Capture the cell that displays the provided text and extract its (X, Y) central coordinate. 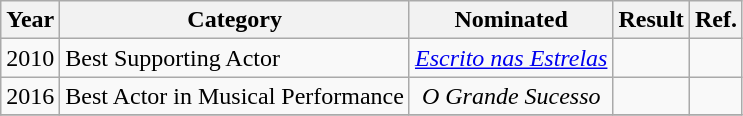
Best Supporting Actor (235, 58)
2016 (30, 96)
Nominated (511, 20)
O Grande Sucesso (511, 96)
Result (651, 20)
Escrito nas Estrelas (511, 58)
Best Actor in Musical Performance (235, 96)
Year (30, 20)
Category (235, 20)
2010 (30, 58)
Ref. (716, 20)
